Capture the cell that displays the provided text and extract its [X, Y] central coordinate. 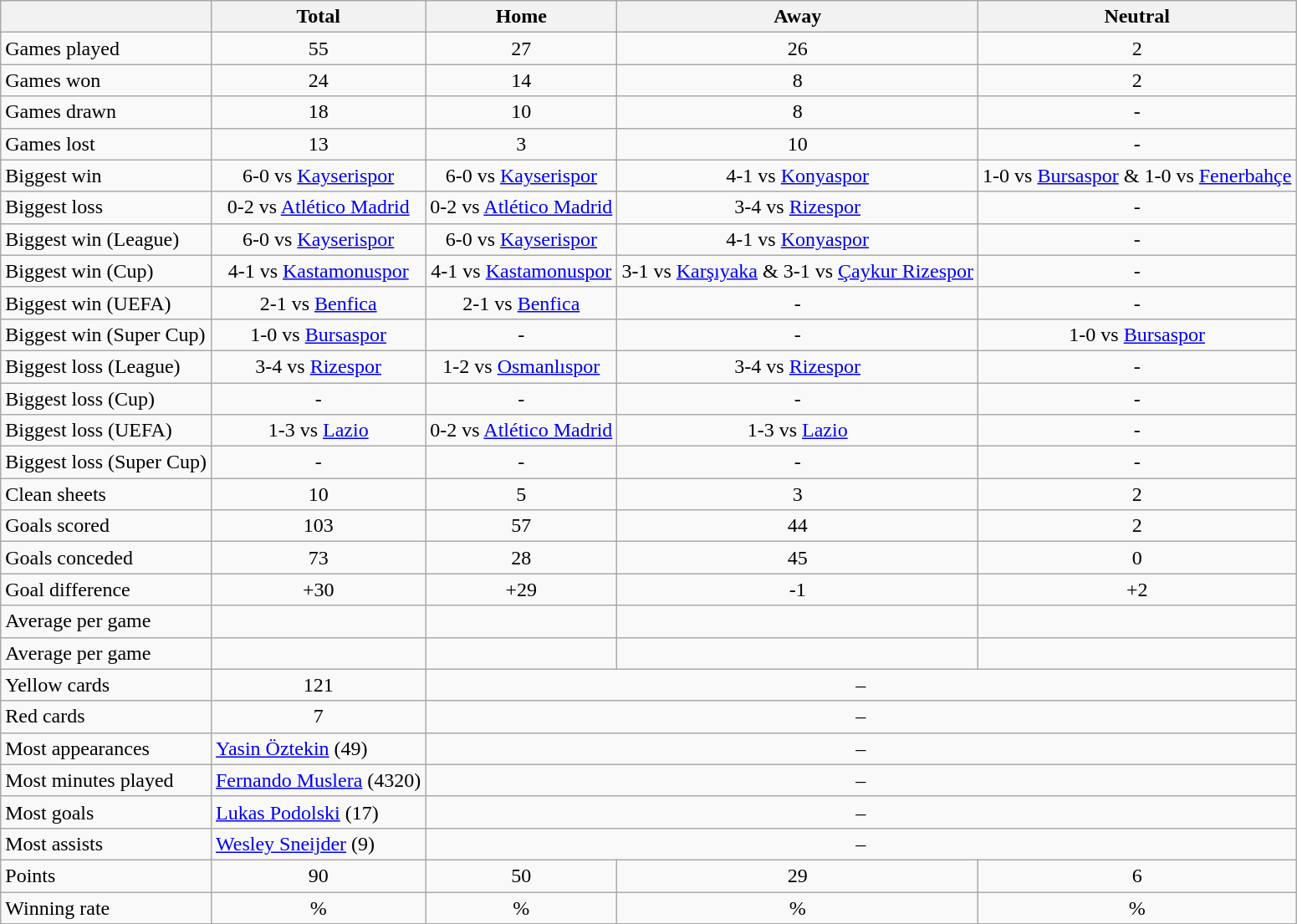
Yellow cards [106, 685]
Biggest win [106, 176]
Wesley Sneijder (9) [318, 844]
Goals scored [106, 526]
Games drawn [106, 112]
Biggest loss (UEFA) [106, 431]
Away [798, 17]
Home [522, 17]
-1 [798, 590]
29 [798, 876]
Most appearances [106, 748]
Games won [106, 80]
Biggest win (Super Cup) [106, 334]
Most assists [106, 844]
121 [318, 685]
26 [798, 48]
Most minutes played [106, 780]
Fernando Muslera (4320) [318, 780]
Points [106, 876]
Total [318, 17]
3-1 vs Karşıyaka & 3-1 vs Çaykur Rizespor [798, 271]
13 [318, 144]
Goal difference [106, 590]
45 [798, 558]
Games played [106, 48]
57 [522, 526]
Goals conceded [106, 558]
Winning rate [106, 907]
Biggest loss (Super Cup) [106, 462]
Neutral [1137, 17]
Biggest loss (Cup) [106, 399]
50 [522, 876]
44 [798, 526]
Yasin Öztekin (49) [318, 748]
90 [318, 876]
103 [318, 526]
0 [1137, 558]
+30 [318, 590]
+29 [522, 590]
Biggest win (League) [106, 239]
6 [1137, 876]
Clean sheets [106, 494]
55 [318, 48]
Games lost [106, 144]
24 [318, 80]
+2 [1137, 590]
Lukas Podolski (17) [318, 812]
1-2 vs Osmanlıspor [522, 366]
Biggest loss [106, 207]
18 [318, 112]
Biggest win (UEFA) [106, 303]
14 [522, 80]
73 [318, 558]
1-0 vs Bursaspor & 1-0 vs Fenerbahçe [1137, 176]
Red cards [106, 717]
Most goals [106, 812]
5 [522, 494]
7 [318, 717]
Biggest loss (League) [106, 366]
Biggest win (Cup) [106, 271]
27 [522, 48]
28 [522, 558]
